Locate the cell with the specified text and output its [X, Y] center coordinate. 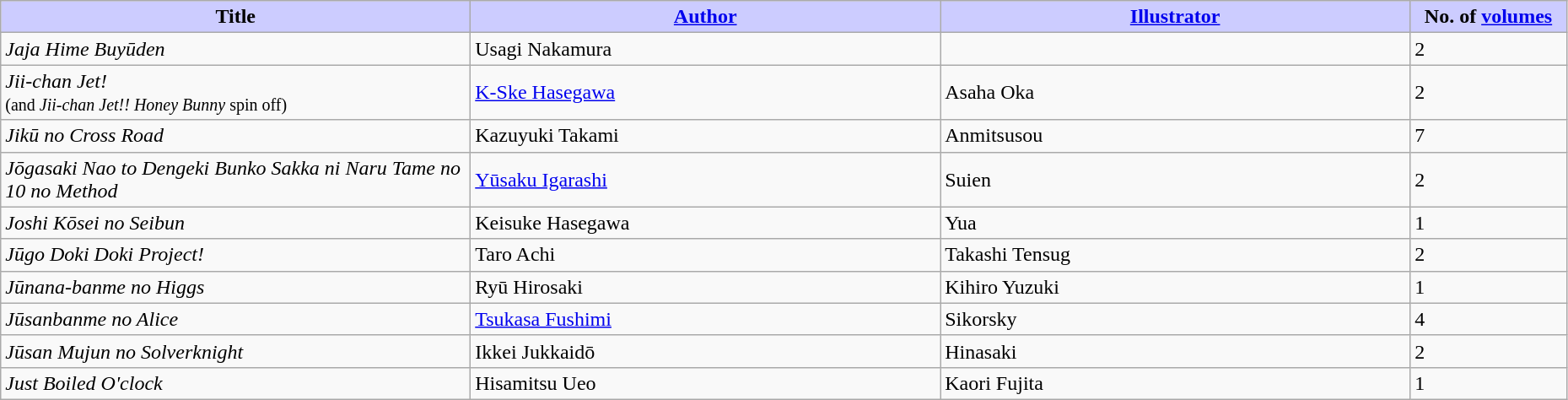
Jikū no Cross Road [236, 136]
Joshi Kōsei no Seibun [236, 223]
Jūgo Doki Doki Project! [236, 255]
Ryū Hirosaki [705, 287]
Sikorsky [1176, 319]
Yūsaku Igarashi [705, 179]
4 [1489, 319]
Taro Achi [705, 255]
Tsukasa Fushimi [705, 319]
Illustrator [1176, 17]
Jūnana-banme no Higgs [236, 287]
Jōgasaki Nao to Dengeki Bunko Sakka ni Naru Tame no 10 no Method [236, 179]
Hisamitsu Ueo [705, 383]
Kihiro Yuzuki [1176, 287]
Jūsan Mujun no Solverknight [236, 351]
Jaja Hime Buyūden [236, 49]
Jūsanbanme no Alice [236, 319]
No. of volumes [1489, 17]
Just Boiled O'clock [236, 383]
Asaha Oka [1176, 93]
Takashi Tensug [1176, 255]
Kaori Fujita [1176, 383]
Title [236, 17]
Jii-chan Jet!(and Jii-chan Jet!! Honey Bunny spin off) [236, 93]
Yua [1176, 223]
Kazuyuki Takami [705, 136]
Anmitsusou [1176, 136]
Suien [1176, 179]
K-Ske Hasegawa [705, 93]
7 [1489, 136]
Ikkei Jukkaidō [705, 351]
Usagi Nakamura [705, 49]
Hinasaki [1176, 351]
Keisuke Hasegawa [705, 223]
Author [705, 17]
